Pinpoint the cell where the given text exists, returning its [X, Y] midpoint coordinate. 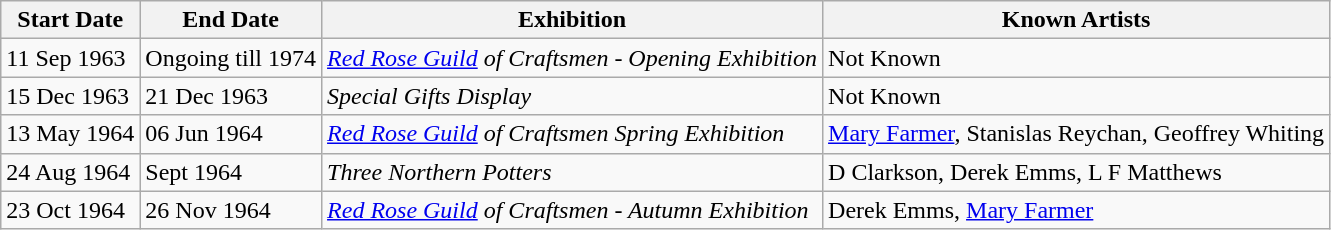
Special Gifts Display [572, 96]
24 Aug 1964 [70, 172]
D Clarkson, Derek Emms, L F Matthews [1076, 172]
21 Dec 1963 [231, 96]
Ongoing till 1974 [231, 58]
Sept 1964 [231, 172]
Known Artists [1076, 20]
13 May 1964 [70, 134]
23 Oct 1964 [70, 210]
Derek Emms, Mary Farmer [1076, 210]
Red Rose Guild of Craftsmen - Autumn Exhibition [572, 210]
Start Date [70, 20]
End Date [231, 20]
06 Jun 1964 [231, 134]
Red Rose Guild of Craftsmen - Opening Exhibition [572, 58]
Exhibition [572, 20]
Mary Farmer, Stanislas Reychan, Geoffrey Whiting [1076, 134]
15 Dec 1963 [70, 96]
11 Sep 1963 [70, 58]
26 Nov 1964 [231, 210]
Three Northern Potters [572, 172]
Red Rose Guild of Craftsmen Spring Exhibition [572, 134]
